Capture the cell that displays the provided text and extract its [X, Y] central coordinate. 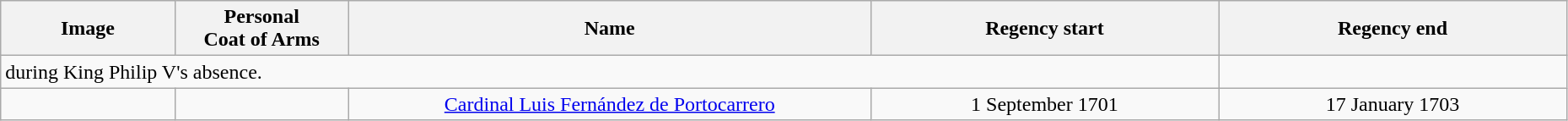
during King Philip V's absence. [610, 72]
Regency end [1393, 29]
PersonalCoat of Arms [261, 29]
1 September 1701 [1044, 104]
Regency start [1044, 29]
Image [88, 29]
17 January 1703 [1393, 104]
Name [609, 29]
Cardinal Luis Fernández de Portocarrero [609, 104]
